For the text-containing cell, return its midpoint in [x, y] coordinate format. 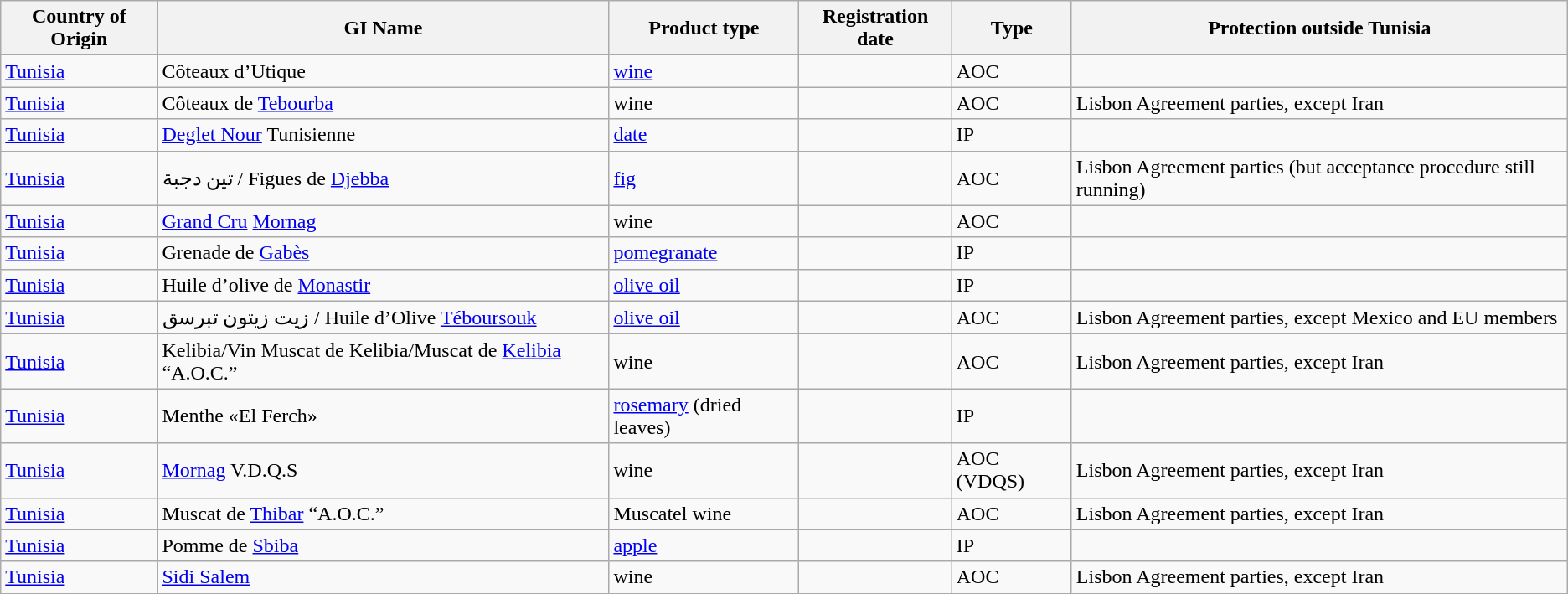
زيت زيتون تبرسق / Huile d’Olive Téboursouk [384, 318]
Huile d’olive de Monastir [384, 285]
Mornag V.D.Q.S [384, 471]
Protection outside Tunisia [1319, 28]
Grenade de Gabès [384, 253]
Lisbon Agreement parties (but acceptance procedure still running) [1319, 178]
AOC (VDQS) [1012, 471]
Côteaux de Tebourba [384, 103]
Muscatel wine [704, 514]
pomegranate [704, 253]
Menthe «El Ferch» [384, 416]
Côteaux d’Utique [384, 71]
Registration date [875, 28]
Grand Cru Mornag [384, 221]
Type [1012, 28]
Product type [704, 28]
Muscat de Thibar “A.O.C.” [384, 514]
Deglet Nour Tunisienne [384, 135]
Lisbon Agreement parties, except Mexico and EU members [1319, 318]
apple [704, 545]
fig [704, 178]
Kelibia/Vin Muscat de Kelibia/Muscat de Kelibia “A.O.C.” [384, 362]
Pomme de Sbiba [384, 545]
تين دجبة / Figues de Djebba [384, 178]
rosemary (dried leaves) [704, 416]
GI Name [384, 28]
Country of Origin [79, 28]
Sidi Salem [384, 577]
date [704, 135]
